Search for the cell housing the specified text and yield its (x, y) center coordinate. 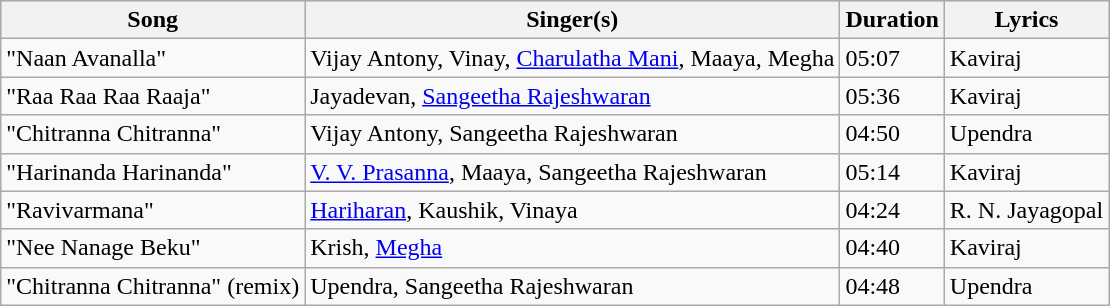
04:24 (892, 210)
V. V. Prasanna, Maaya, Sangeetha Rajeshwaran (572, 172)
Singer(s) (572, 20)
04:50 (892, 134)
"Ravivarmana" (153, 210)
"Naan Avanalla" (153, 58)
"Chitranna Chitranna" (remix) (153, 286)
"Harinanda Harinanda" (153, 172)
Upendra, Sangeetha Rajeshwaran (572, 286)
Duration (892, 20)
Vijay Antony, Vinay, Charulatha Mani, Maaya, Megha (572, 58)
Hariharan, Kaushik, Vinaya (572, 210)
Jayadevan, Sangeetha Rajeshwaran (572, 96)
Song (153, 20)
Vijay Antony, Sangeetha Rajeshwaran (572, 134)
04:40 (892, 248)
"Chitranna Chitranna" (153, 134)
04:48 (892, 286)
R. N. Jayagopal (1026, 210)
05:36 (892, 96)
"Nee Nanage Beku" (153, 248)
Krish, Megha (572, 248)
"Raa Raa Raa Raaja" (153, 96)
05:14 (892, 172)
05:07 (892, 58)
Lyrics (1026, 20)
